Find where the given text appears and provide that cell's center as (X, Y) coordinate. 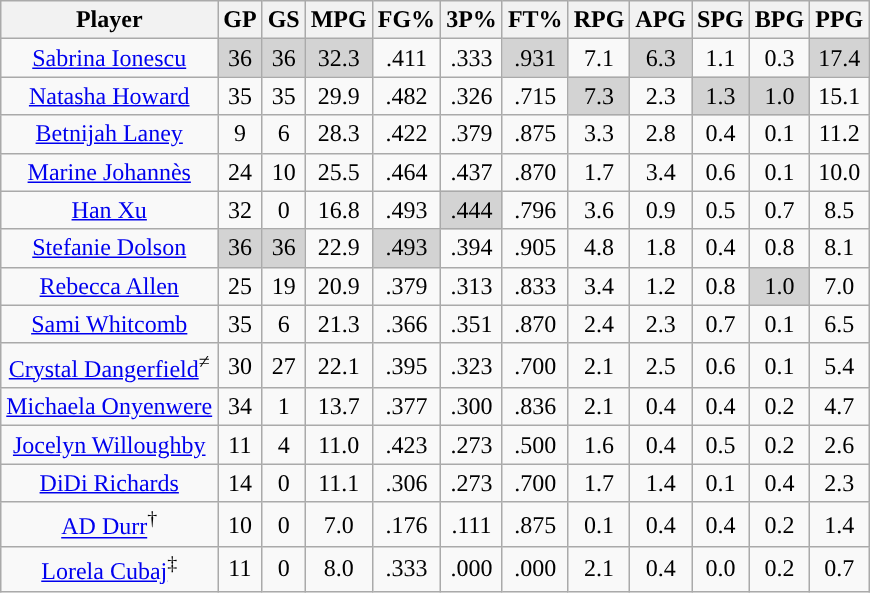
.423 (406, 445)
.437 (472, 172)
11.1 (338, 483)
.411 (406, 58)
.464 (406, 172)
.326 (472, 96)
14 (240, 483)
.111 (472, 524)
16.8 (338, 210)
Marine Johannès (110, 172)
1.2 (661, 286)
AD Durr† (110, 524)
4.8 (599, 248)
19 (284, 286)
3.6 (599, 210)
.482 (406, 96)
34 (240, 407)
11.0 (338, 445)
.796 (535, 210)
.176 (406, 524)
.394 (472, 248)
Sabrina Ionescu (110, 58)
11.2 (840, 134)
SPG (721, 20)
.395 (406, 366)
8.1 (840, 248)
3.3 (599, 134)
27 (284, 366)
.422 (406, 134)
.444 (472, 210)
20.9 (338, 286)
1.1 (721, 58)
8.0 (338, 570)
30 (240, 366)
2.6 (840, 445)
22.9 (338, 248)
FT% (535, 20)
.715 (535, 96)
0.9 (661, 210)
7.1 (599, 58)
RPG (599, 20)
32 (240, 210)
.833 (535, 286)
1 (284, 407)
2.5 (661, 366)
DiDi Richards (110, 483)
GS (284, 20)
Player (110, 20)
Stefanie Dolson (110, 248)
APG (661, 20)
1.8 (661, 248)
8.5 (840, 210)
21.3 (338, 324)
6.3 (661, 58)
.300 (472, 407)
.366 (406, 324)
25.5 (338, 172)
24 (240, 172)
32.3 (338, 58)
Sami Whitcomb (110, 324)
.323 (472, 366)
9 (240, 134)
Lorela Cubaj‡ (110, 570)
3P% (472, 20)
.351 (472, 324)
MPG (338, 20)
.500 (535, 445)
15.1 (840, 96)
25 (240, 286)
29.9 (338, 96)
.377 (406, 407)
.313 (472, 286)
7.3 (599, 96)
0.0 (721, 570)
5.4 (840, 366)
.306 (406, 483)
Natasha Howard (110, 96)
17.4 (840, 58)
Betnijah Laney (110, 134)
0.3 (779, 58)
4 (284, 445)
FG% (406, 20)
Rebecca Allen (110, 286)
GP (240, 20)
6.5 (840, 324)
.905 (535, 248)
13.7 (338, 407)
.931 (535, 58)
Han Xu (110, 210)
4.7 (840, 407)
22.1 (338, 366)
10.0 (840, 172)
2.8 (661, 134)
Crystal Dangerfield≠ (110, 366)
Jocelyn Willoughby (110, 445)
1.3 (721, 96)
28.3 (338, 134)
2.4 (599, 324)
Michaela Onyenwere (110, 407)
BPG (779, 20)
.836 (535, 407)
PPG (840, 20)
1.6 (599, 445)
